Find where the given text appears and provide that cell's center as (X, Y) coordinate. 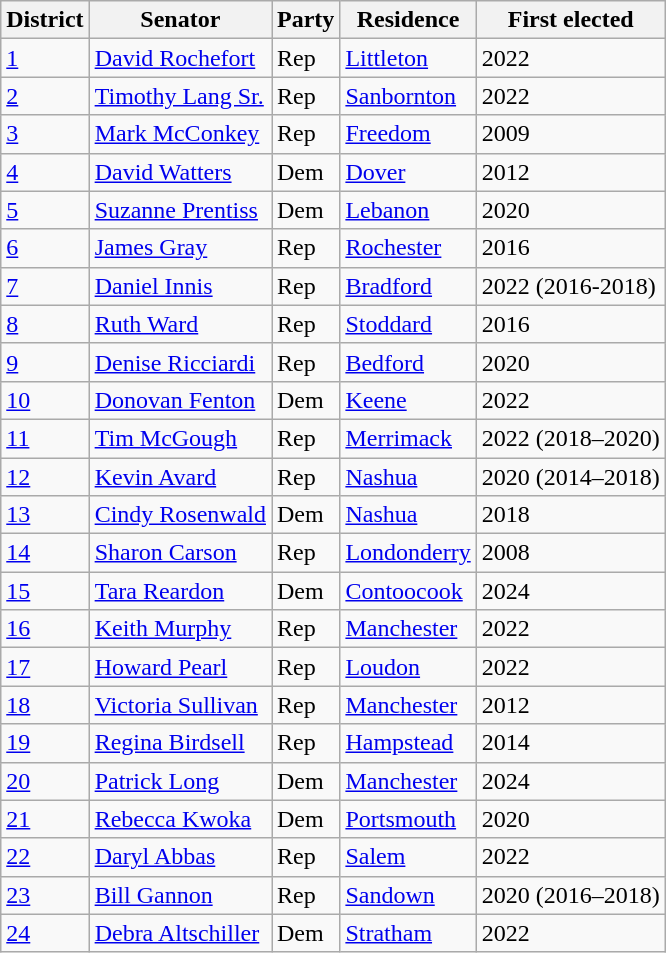
13 (45, 515)
23 (45, 895)
Mark McConkey (180, 134)
2009 (570, 134)
Londonderry (408, 553)
Tara Reardon (180, 591)
Daniel Innis (180, 286)
18 (45, 705)
16 (45, 629)
2008 (570, 553)
Hampstead (408, 743)
Donovan Fenton (180, 400)
24 (45, 933)
Party (306, 20)
7 (45, 286)
Regina Birdsell (180, 743)
19 (45, 743)
Daryl Abbas (180, 857)
Senator (180, 20)
3 (45, 134)
Residence (408, 20)
Debra Altschiller (180, 933)
Stoddard (408, 324)
David Watters (180, 172)
Stratham (408, 933)
4 (45, 172)
Patrick Long (180, 781)
Contoocook (408, 591)
Sanbornton (408, 96)
17 (45, 667)
District (45, 20)
Loudon (408, 667)
Cindy Rosenwald (180, 515)
11 (45, 438)
Bill Gannon (180, 895)
Bradford (408, 286)
Rochester (408, 248)
20 (45, 781)
Lebanon (408, 210)
12 (45, 477)
6 (45, 248)
2022 (2018–2020) (570, 438)
5 (45, 210)
David Rochefort (180, 58)
8 (45, 324)
Sandown (408, 895)
22 (45, 857)
Timothy Lang Sr. (180, 96)
Dover (408, 172)
Salem (408, 857)
Victoria Sullivan (180, 705)
2022 (2016-2018) (570, 286)
Howard Pearl (180, 667)
James Gray (180, 248)
Merrimack (408, 438)
Sharon Carson (180, 553)
Bedford (408, 362)
10 (45, 400)
Suzanne Prentiss (180, 210)
Freedom (408, 134)
9 (45, 362)
2014 (570, 743)
15 (45, 591)
Denise Ricciardi (180, 362)
Littleton (408, 58)
Tim McGough (180, 438)
2 (45, 96)
Kevin Avard (180, 477)
Ruth Ward (180, 324)
Portsmouth (408, 819)
Keene (408, 400)
1 (45, 58)
First elected (570, 20)
2020 (2016–2018) (570, 895)
14 (45, 553)
Rebecca Kwoka (180, 819)
2020 (2014–2018) (570, 477)
21 (45, 819)
Keith Murphy (180, 629)
2018 (570, 515)
